From the cell containing the given text, extract its center point as (X, Y) coordinate. 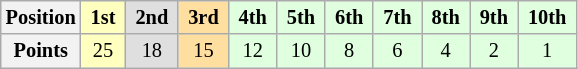
4th (253, 17)
6 (397, 51)
6th (349, 17)
7th (397, 17)
2 (494, 51)
25 (104, 51)
15 (203, 51)
18 (152, 51)
Points (41, 51)
12 (253, 51)
9th (494, 17)
4 (446, 51)
Position (41, 17)
5th (301, 17)
10 (301, 51)
2nd (152, 17)
3rd (203, 17)
1 (547, 51)
10th (547, 17)
1st (104, 17)
8th (446, 17)
8 (349, 51)
